Return [x, y] of the center of cell containing provided text 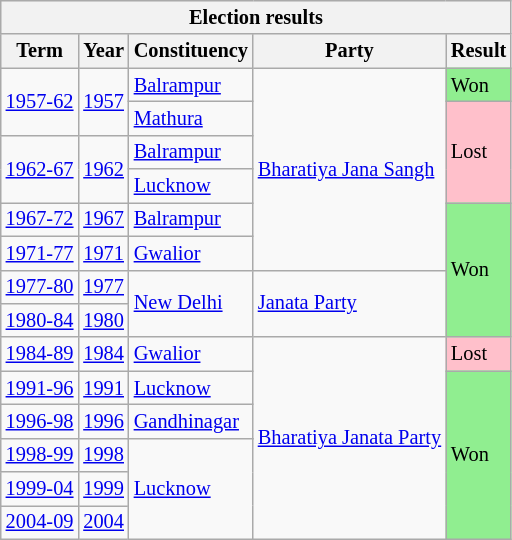
1999-04 [40, 489]
1977 [103, 287]
Bharatiya Jana Sangh [350, 169]
1998-99 [40, 455]
1977-80 [40, 287]
1957-62 [40, 102]
1999 [103, 489]
Gandhinagar [191, 421]
1967 [103, 219]
2004 [103, 522]
1967-72 [40, 219]
Constituency [191, 51]
Bharatiya Janata Party [350, 438]
1971-77 [40, 253]
1980 [103, 320]
1991 [103, 388]
1971 [103, 253]
1962-67 [40, 168]
1996-98 [40, 421]
Party [350, 51]
Result [478, 51]
1984 [103, 354]
1980-84 [40, 320]
1996 [103, 421]
Election results [256, 17]
Janata Party [350, 304]
1957 [103, 102]
Year [103, 51]
1962 [103, 168]
2004-09 [40, 522]
1991-96 [40, 388]
New Delhi [191, 304]
1984-89 [40, 354]
Term [40, 51]
Mathura [191, 118]
1998 [103, 455]
